Extract the (x, y) coordinate from the center of the cell holding the provided text.  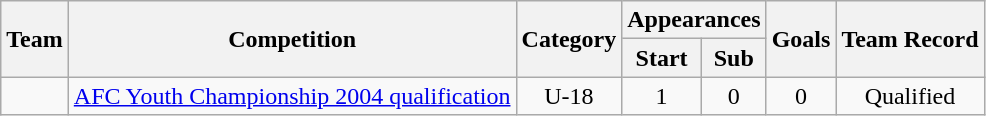
AFC Youth Championship 2004 qualification (292, 96)
Team Record (910, 39)
U-18 (569, 96)
Start (662, 58)
Competition (292, 39)
Sub (734, 58)
1 (662, 96)
Appearances (694, 20)
Team (35, 39)
Category (569, 39)
Goals (801, 39)
Qualified (910, 96)
